Find where the given text appears and provide that cell's center as (X, Y) coordinate. 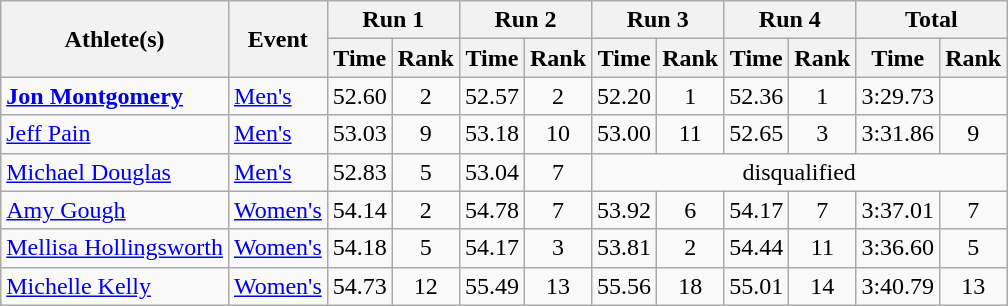
54.73 (360, 286)
3:40.79 (898, 286)
Mellisa Hollingsworth (115, 248)
53.92 (624, 210)
54.18 (360, 248)
12 (426, 286)
14 (822, 286)
3:36.60 (898, 248)
52.20 (624, 96)
Jon Montgomery (115, 96)
Jeff Pain (115, 134)
18 (690, 286)
52.83 (360, 172)
53.00 (624, 134)
Run 1 (393, 20)
Total (932, 20)
52.65 (756, 134)
Run 4 (790, 20)
3:31.86 (898, 134)
53.81 (624, 248)
3:29.73 (898, 96)
Michelle Kelly (115, 286)
6 (690, 210)
53.03 (360, 134)
Athlete(s) (115, 39)
55.49 (492, 286)
53.18 (492, 134)
Michael Douglas (115, 172)
Event (278, 39)
52.60 (360, 96)
54.44 (756, 248)
55.01 (756, 286)
Amy Gough (115, 210)
Run 3 (658, 20)
53.04 (492, 172)
3:37.01 (898, 210)
52.36 (756, 96)
54.14 (360, 210)
Run 2 (525, 20)
55.56 (624, 286)
disqualified (800, 172)
52.57 (492, 96)
54.78 (492, 210)
10 (558, 134)
